Return (x, y) of the center of cell containing provided text 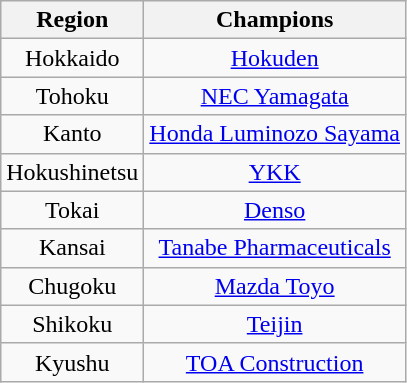
Hokkaido (72, 58)
Region (72, 20)
Hokushinetsu (72, 172)
Honda Luminozo Sayama (275, 134)
Teijin (275, 324)
Shikoku (72, 324)
Kansai (72, 248)
Champions (275, 20)
Hokuden (275, 58)
Chugoku (72, 286)
TOA Construction (275, 362)
Denso (275, 210)
NEC Yamagata (275, 96)
Tohoku (72, 96)
Kyushu (72, 362)
Tokai (72, 210)
Kanto (72, 134)
Tanabe Pharmaceuticals (275, 248)
Mazda Toyo (275, 286)
YKK (275, 172)
